From the cell containing the given text, extract its center point as [X, Y] coordinate. 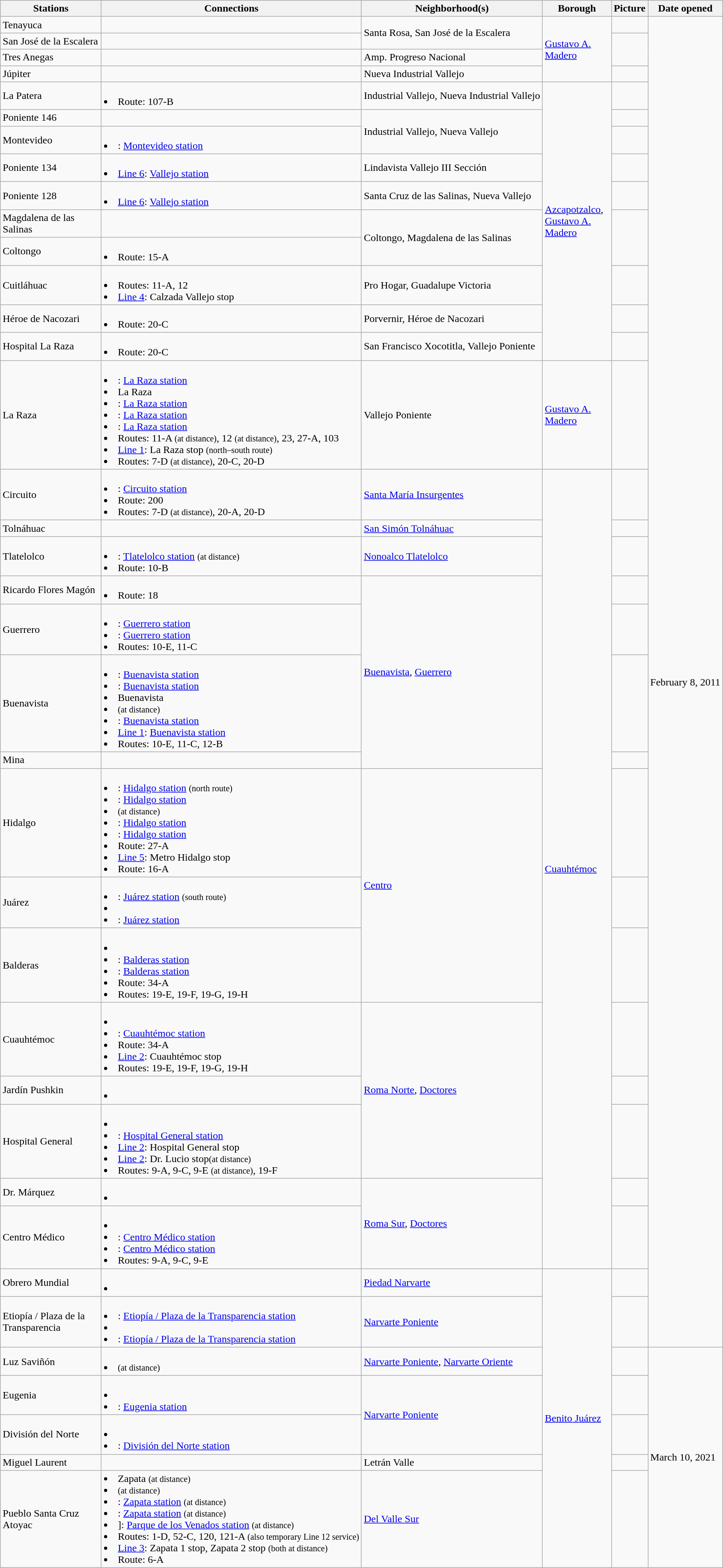
: Hospital General station Line 2: Hospital General stop Line 2: Dr. Lucio stop(at distance) Routes: 9-A, 9-C, 9-E (at distance), 19-F [232, 1141]
Santa Cruz de las Salinas, Nueva Vallejo [452, 195]
: División del Norte station [232, 1434]
Poniente 146 [51, 118]
Tolnáhuac [51, 528]
: Etiopía / Plaza de la Transparencia station : Etiopía / Plaza de la Transparencia station [232, 1322]
Routes: 11-A, 12 Line 4: Calzada Vallejo stop [232, 285]
: Buenavista station : Buenavista station Buenavista (at distance) : Buenavista station Line 1: Buenavista station Routes: 10-E, 11-C, 12-B [232, 703]
Nueva Industrial Vallejo [452, 74]
Hidalgo [51, 823]
Hospital La Raza [51, 347]
La Raza [51, 415]
San Francisco Xocotitla, Vallejo Poniente [452, 347]
: Juárez station (south route) : Juárez station [232, 903]
Balderas [51, 965]
Vallejo Poniente [452, 415]
Route: 15-A [232, 251]
: Cuauhtémoc station Route: 34-A Line 2: Cuauhtémoc stop Routes: 19-E, 19-F, 19-G, 19-H [232, 1039]
Santa Rosa, San José de la Escalera [452, 33]
Miguel Laurent [51, 1462]
Buenavista [51, 703]
(at distance) [232, 1362]
: Guerrero station : Guerrero station Routes: 10-E, 11-C [232, 629]
San José de la Escalera [51, 41]
: Tlatelolco station (at distance) Route: 10-B [232, 556]
Magdalena de las Salinas [51, 224]
Borough [577, 9]
Coltongo [51, 251]
Amp. Progreso Nacional [452, 57]
Industrial Vallejo, Nueva Vallejo [452, 132]
La Patera [51, 96]
: Balderas station : Balderas station Route: 34-A Routes: 19-E, 19-F, 19-G, 19-H [232, 965]
Centro [452, 885]
Route: 107-B [232, 96]
Pueblo Santa Cruz Atoyac [51, 1519]
Héroe de Nacozari [51, 319]
Hospital General [51, 1141]
Pro Hogar, Guadalupe Victoria [452, 285]
Neighborhood(s) [452, 9]
Montevideo [51, 140]
Jardín Pushkin [51, 1090]
Buenavista, Guerrero [452, 672]
Lindavista Vallejo III Sección [452, 168]
Letrán Valle [452, 1462]
Cuitláhuac [51, 285]
Tlatelolco [51, 556]
Nonoalco Tlatelolco [452, 556]
Del Valle Sur [452, 1519]
Route: 18 [232, 590]
Dr. Márquez [51, 1192]
: Eugenia station [232, 1395]
Ricardo Flores Magón [51, 590]
División del Norte [51, 1434]
Poniente 134 [51, 168]
: Circuito station Route: 200 Routes: 7-D (at distance), 20-A, 20-D [232, 495]
Obrero Mundial [51, 1283]
Picture [629, 9]
Circuito [51, 495]
Roma Sur, Doctores [452, 1224]
: Centro Médico station : Centro Médico station Routes: 9-A, 9-C, 9-E [232, 1237]
Tres Anegas [51, 57]
Juárez [51, 903]
Benito Juárez [577, 1418]
Luz Saviñón [51, 1362]
Connections [232, 9]
Piedad Narvarte [452, 1283]
Centro Médico [51, 1237]
Guerrero [51, 629]
Poniente 128 [51, 195]
San Simón Tolnáhuac [452, 528]
Mina [51, 760]
Porvernir, Héroe de Nacozari [452, 319]
Narvarte Poniente, Narvarte Oriente [452, 1362]
Júpiter [51, 74]
Azcapotzalco, Gustavo A. Madero [577, 221]
Etiopía / Plaza de la Transparencia [51, 1322]
Industrial Vallejo, Nueva Industrial Vallejo [452, 96]
Date opened [686, 9]
Eugenia [51, 1395]
Santa María Insurgentes [452, 495]
Roma Norte, Doctores [452, 1090]
Stations [51, 9]
February 8, 2011 [686, 682]
Coltongo, Magdalena de las Salinas [452, 237]
Tenayuca [51, 25]
March 10, 2021 [686, 1458]
: Montevideo station [232, 140]
